Capture the cell that displays the provided text and extract its [x, y] central coordinate. 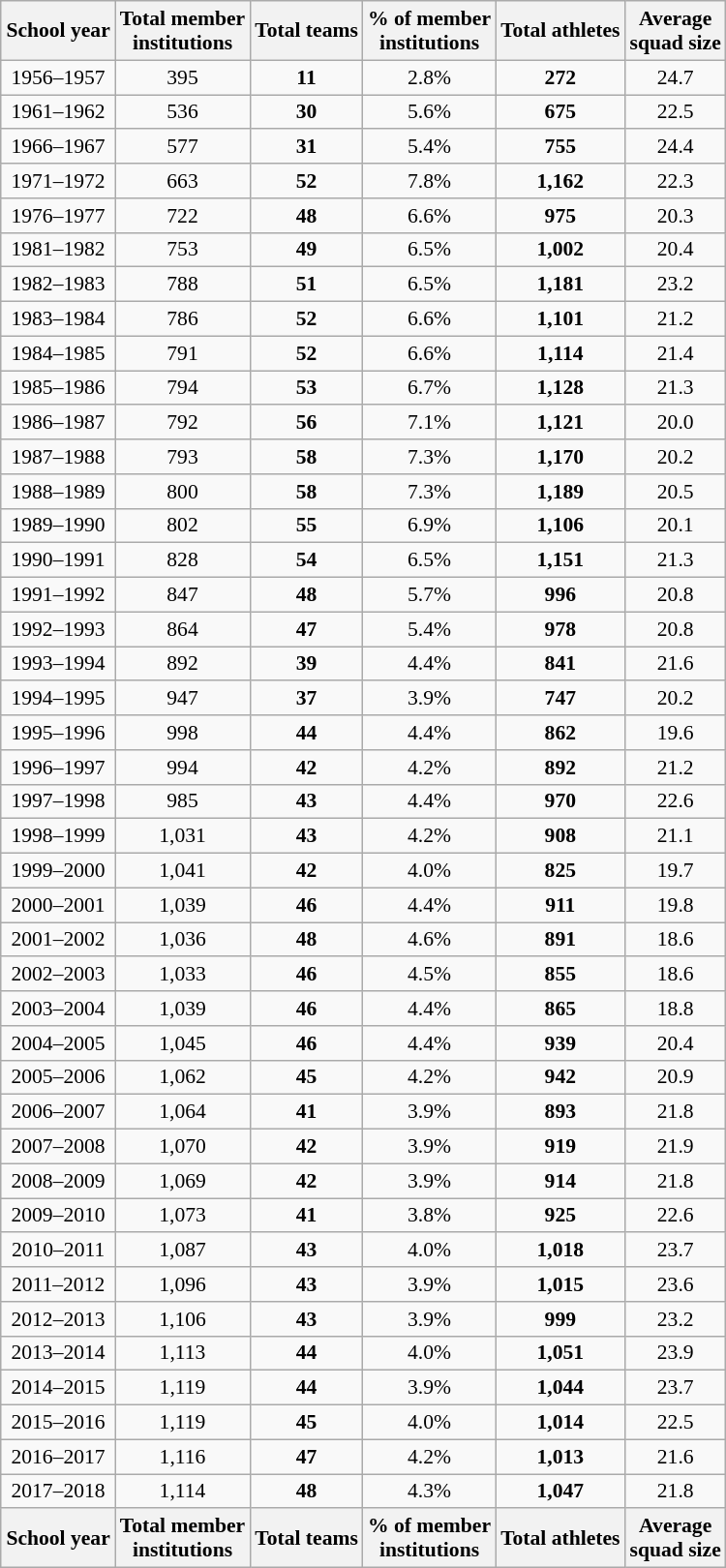
1,015 [560, 1284]
6.9% [430, 526]
791 [182, 353]
1997–1998 [58, 801]
825 [560, 871]
753 [182, 250]
7.1% [430, 423]
802 [182, 526]
2006–2007 [58, 1112]
1998–1999 [58, 836]
794 [182, 388]
828 [182, 560]
1,062 [182, 1077]
1987–1988 [58, 457]
11 [306, 77]
536 [182, 112]
1,151 [560, 560]
21.1 [676, 836]
1988–1989 [58, 492]
978 [560, 629]
1981–1982 [58, 250]
23.9 [676, 1353]
30 [306, 112]
864 [182, 629]
2.8% [430, 77]
841 [560, 664]
675 [560, 112]
19.7 [676, 871]
2012–2013 [58, 1319]
2005–2006 [58, 1077]
1,070 [182, 1147]
1,047 [560, 1492]
20.0 [676, 423]
2015–2016 [58, 1423]
998 [182, 733]
942 [560, 1077]
1966–1967 [58, 147]
1993–1994 [58, 664]
1,064 [182, 1112]
2004–2005 [58, 1043]
1976–1977 [58, 216]
663 [182, 181]
1,181 [560, 285]
1,096 [182, 1284]
996 [560, 595]
1,162 [560, 181]
1,051 [560, 1353]
1,069 [182, 1181]
2017–2018 [58, 1492]
747 [560, 699]
1985–1986 [58, 388]
19.6 [676, 733]
939 [560, 1043]
20.3 [676, 216]
908 [560, 836]
18.8 [676, 1009]
1,014 [560, 1423]
2002–2003 [58, 975]
1984–1985 [58, 353]
49 [306, 250]
20.1 [676, 526]
1,036 [182, 940]
24.4 [676, 147]
891 [560, 940]
793 [182, 457]
1,128 [560, 388]
24.7 [676, 77]
970 [560, 801]
2003–2004 [58, 1009]
2016–2017 [58, 1457]
1,002 [560, 250]
5.6% [430, 112]
20.9 [676, 1077]
911 [560, 905]
2010–2011 [58, 1251]
947 [182, 699]
800 [182, 492]
999 [560, 1319]
5.7% [430, 595]
20.5 [676, 492]
788 [182, 285]
1,073 [182, 1216]
786 [182, 319]
1,121 [560, 423]
56 [306, 423]
22.3 [676, 181]
23.6 [676, 1284]
1,044 [560, 1388]
2008–2009 [58, 1181]
1,041 [182, 871]
21.4 [676, 353]
1,113 [182, 1353]
862 [560, 733]
55 [306, 526]
994 [182, 768]
1,189 [560, 492]
1,045 [182, 1043]
1995–1996 [58, 733]
1956–1957 [58, 77]
19.8 [676, 905]
1,087 [182, 1251]
2014–2015 [58, 1388]
4.3% [430, 1492]
4.6% [430, 940]
2001–2002 [58, 940]
577 [182, 147]
1989–1990 [58, 526]
1,101 [560, 319]
1961–1962 [58, 112]
54 [306, 560]
893 [560, 1112]
1,033 [182, 975]
395 [182, 77]
1,013 [560, 1457]
919 [560, 1147]
865 [560, 1009]
2013–2014 [58, 1353]
39 [306, 664]
925 [560, 1216]
37 [306, 699]
1,170 [560, 457]
1992–1993 [58, 629]
792 [182, 423]
1983–1984 [58, 319]
722 [182, 216]
914 [560, 1181]
2000–2001 [58, 905]
53 [306, 388]
1,031 [182, 836]
1999–2000 [58, 871]
7.8% [430, 181]
1986–1987 [58, 423]
1990–1991 [58, 560]
51 [306, 285]
1,116 [182, 1457]
2011–2012 [58, 1284]
6.7% [430, 388]
847 [182, 595]
4.5% [430, 975]
272 [560, 77]
31 [306, 147]
2009–2010 [58, 1216]
21.9 [676, 1147]
2007–2008 [58, 1147]
1994–1995 [58, 699]
1971–1972 [58, 181]
1982–1983 [58, 285]
755 [560, 147]
975 [560, 216]
855 [560, 975]
1996–1997 [58, 768]
1991–1992 [58, 595]
1,018 [560, 1251]
3.8% [430, 1216]
985 [182, 801]
